Return [X, Y] of the center of cell containing provided text 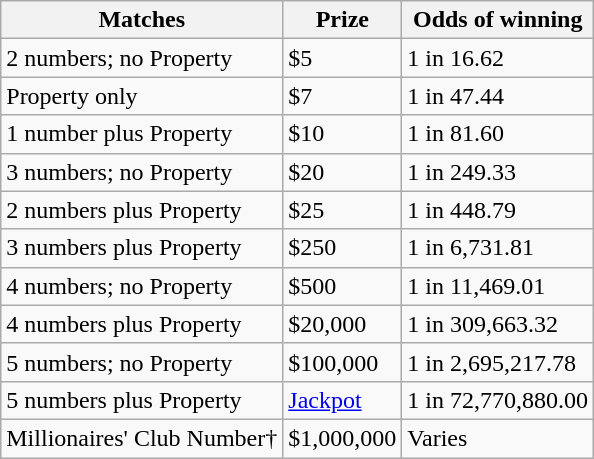
Property only [142, 96]
1 in 81.60 [498, 134]
$7 [342, 96]
1 in 72,770,880.00 [498, 400]
Matches [142, 20]
$1,000,000 [342, 438]
2 numbers plus Property [142, 210]
3 numbers; no Property [142, 172]
4 numbers plus Property [142, 324]
Prize [342, 20]
1 in 6,731.81 [498, 248]
2 numbers; no Property [142, 58]
Millionaires' Club Number† [142, 438]
1 in 2,695,217.78 [498, 362]
1 in 448.79 [498, 210]
Varies [498, 438]
$100,000 [342, 362]
4 numbers; no Property [142, 286]
5 numbers plus Property [142, 400]
$500 [342, 286]
1 in 11,469.01 [498, 286]
1 in 249.33 [498, 172]
$20,000 [342, 324]
5 numbers; no Property [142, 362]
1 number plus Property [142, 134]
Jackpot [342, 400]
$5 [342, 58]
$10 [342, 134]
$25 [342, 210]
Odds of winning [498, 20]
3 numbers plus Property [142, 248]
$20 [342, 172]
1 in 47.44 [498, 96]
1 in 309,663.32 [498, 324]
1 in 16.62 [498, 58]
$250 [342, 248]
